Extract the [X, Y] coordinate from the center of the cell holding the provided text.  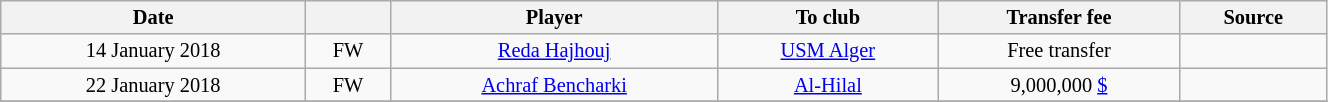
Source [1253, 17]
Date [154, 17]
USM Alger [828, 51]
Transfer fee [1059, 17]
Free transfer [1059, 51]
Reda Hajhouj [554, 51]
14 January 2018 [154, 51]
Al-Hilal [828, 85]
Achraf Bencharki [554, 85]
Player [554, 17]
22 January 2018 [154, 85]
9,000,000 $ [1059, 85]
To club [828, 17]
